Capture the cell that displays the provided text and extract its (X, Y) central coordinate. 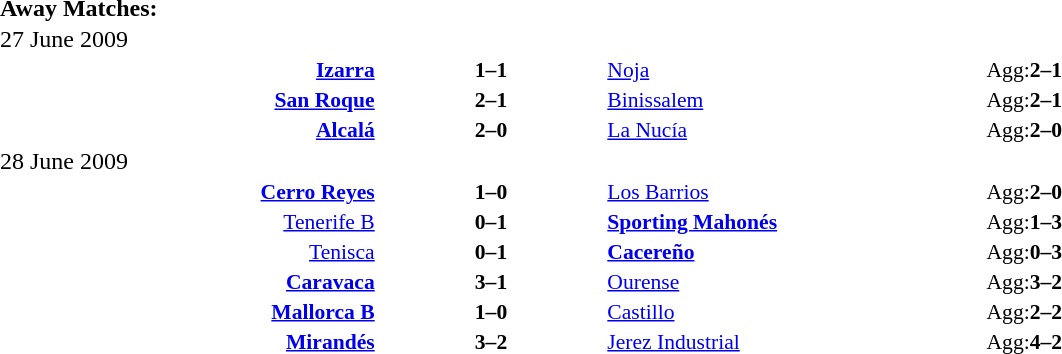
Noja (795, 70)
1–1 (492, 70)
Cacereño (795, 252)
La Nucía (795, 130)
Binissalem (795, 100)
Castillo (795, 312)
Sporting Mahonés (795, 222)
3–1 (492, 282)
2–0 (492, 130)
2–1 (492, 100)
Los Barrios (795, 192)
Ourense (795, 282)
